Return the (x, y) coordinate for the center point of the cell that contains the specified text.  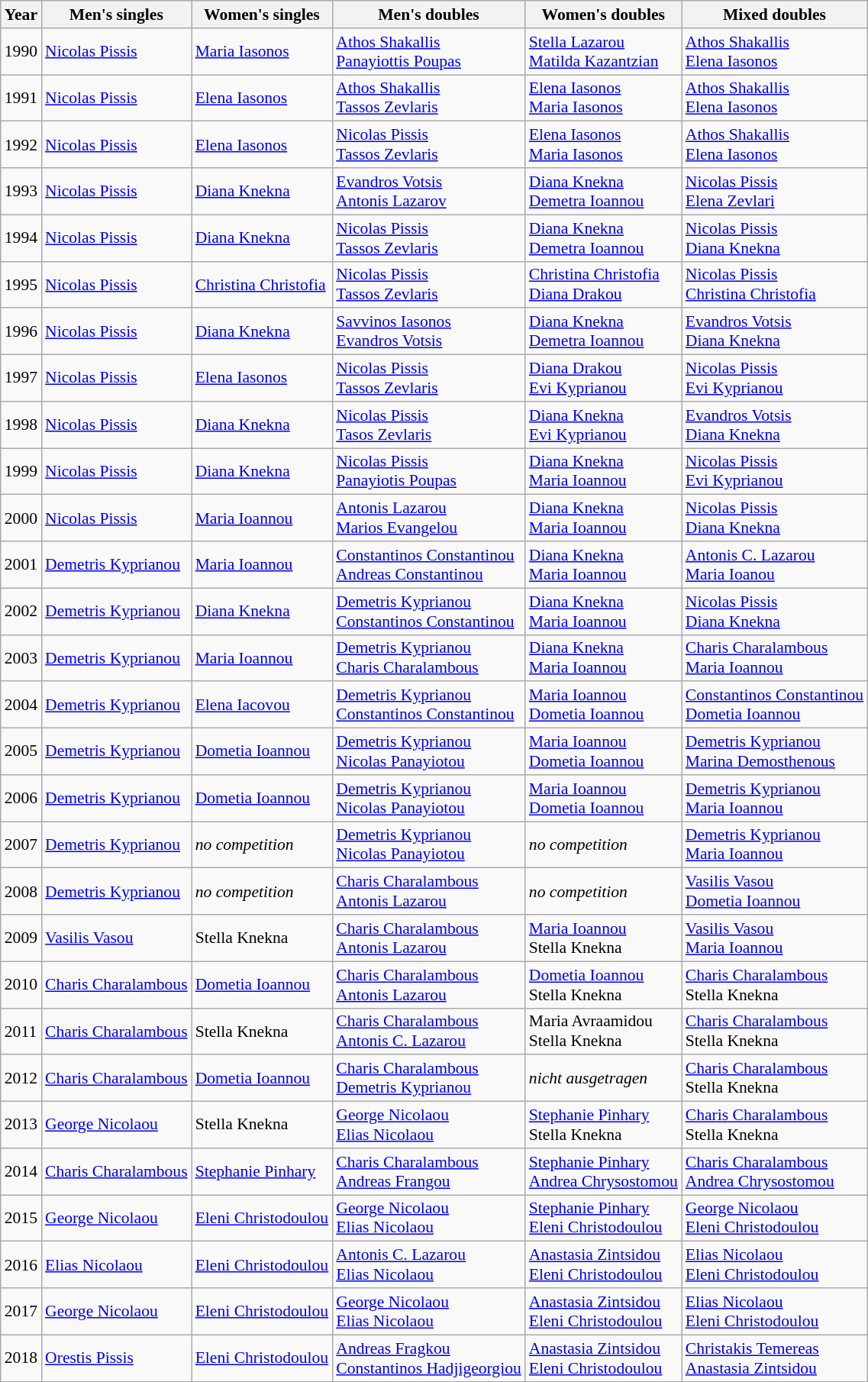
Nicolas PissisChristina Christofia (774, 284)
2015 (21, 1219)
2009 (21, 938)
George NicolaouEleni Christodoulou (774, 1219)
2007 (21, 844)
Constantinos ConstantinouAndreas Constantinou (429, 565)
Maria AvraamidouStella Knekna (603, 1031)
Athos ShakallisPanayiottis Poupas (429, 52)
Nicolas PissisTasos Zevlaris (429, 425)
nicht ausgetragen (603, 1078)
Mixed doubles (774, 15)
2006 (21, 799)
Nicolas PissisPanayiotis Poupas (429, 472)
Christina ChristofiaDiana Drakou (603, 284)
1994 (21, 238)
1991 (21, 98)
2012 (21, 1078)
1999 (21, 472)
1993 (21, 191)
Dometia IoannouStella Knekna (603, 985)
Stella LazarouMatilda Kazantzian (603, 52)
Maria IoannouStella Knekna (603, 938)
2003 (21, 658)
1990 (21, 52)
Year (21, 15)
Elena Iacovou (263, 706)
2010 (21, 985)
1998 (21, 425)
2011 (21, 1031)
Savvinos IasonosEvandros Votsis (429, 331)
Evandros VotsisAntonis Lazarov (429, 191)
Stephanie PinharyAndrea Chrysostomou (603, 1171)
Antonis LazarouMarios Evangelou (429, 518)
Andreas Fragkou Constantinos Hadjigeorgiou (429, 1358)
Stephanie PinharyEleni Christodoulou (603, 1219)
Charis CharalambousDemetris Kyprianou (429, 1078)
Christakis TemereasAnastasia Zintsidou (774, 1358)
Diana DrakouEvi Kyprianou (603, 379)
Demetris KyprianouCharis Charalambous (429, 658)
Men's singles (116, 15)
2000 (21, 518)
2004 (21, 706)
Maria Iasonos (263, 52)
Demetris KyprianouMarina Demosthenous (774, 751)
Charis Charalambous Andreas Frangou (429, 1171)
2013 (21, 1125)
Men's doubles (429, 15)
Athos ShakallisTassos Zevlaris (429, 98)
2001 (21, 565)
2014 (21, 1171)
2016 (21, 1264)
Constantinos ConstantinouDometia Ioannou (774, 706)
Christina Christofia (263, 284)
2008 (21, 892)
Charis CharalambousAndrea Chrysostomou (774, 1171)
Charis CharalambousAntonis C. Lazarou (429, 1031)
Antonis C. Lazarou Elias Nicolaou (429, 1264)
Women's doubles (603, 15)
Diana KneknaEvi Kyprianou (603, 425)
Vasilis Vasou (116, 938)
1997 (21, 379)
Stephanie PinharyStella Knekna (603, 1125)
2018 (21, 1358)
Stephanie Pinhary (263, 1171)
Elias Nicolaou (116, 1264)
Orestis Pissis (116, 1358)
Vasilis VasouDometia Ioannou (774, 892)
Vasilis VasouMaria Ioannou (774, 938)
Women's singles (263, 15)
Antonis C. LazarouMaria Ioanou (774, 565)
2005 (21, 751)
Charis CharalambousMaria Ioannou (774, 658)
2017 (21, 1312)
Nicolas PissisElena Zevlari (774, 191)
1996 (21, 331)
1992 (21, 145)
2002 (21, 611)
1995 (21, 284)
